Output the [x, y] coordinate of the center of the cell containing the given text.  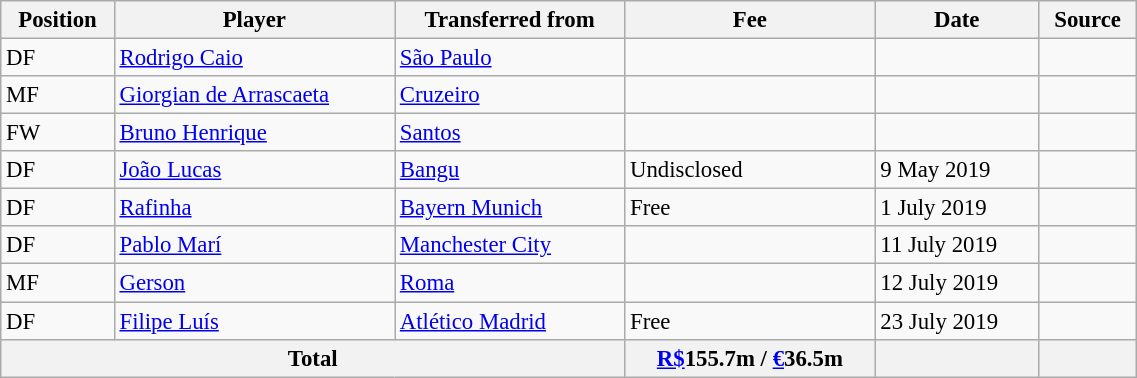
23 July 2019 [956, 321]
Gerson [254, 283]
11 July 2019 [956, 245]
Rafinha [254, 208]
Bayern Munich [510, 208]
1 July 2019 [956, 208]
Bangu [510, 170]
Roma [510, 283]
Undisclosed [750, 170]
Filipe Luís [254, 321]
Player [254, 20]
FW [58, 133]
Pablo Marí [254, 245]
R$155.7m / €36.5m [750, 358]
Date [956, 20]
João Lucas [254, 170]
Rodrigo Caio [254, 58]
Cruzeiro [510, 95]
Transferred from [510, 20]
Atlético Madrid [510, 321]
12 July 2019 [956, 283]
São Paulo [510, 58]
9 May 2019 [956, 170]
Source [1087, 20]
Position [58, 20]
Santos [510, 133]
Bruno Henrique [254, 133]
Fee [750, 20]
Giorgian de Arrascaeta [254, 95]
Total [313, 358]
Manchester City [510, 245]
